Capture the cell that displays the provided text and extract its [X, Y] central coordinate. 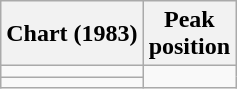
Peakposition [189, 34]
Chart (1983) [72, 34]
